Determine the [X, Y] coordinate at the center of the cell enclosing the given text.  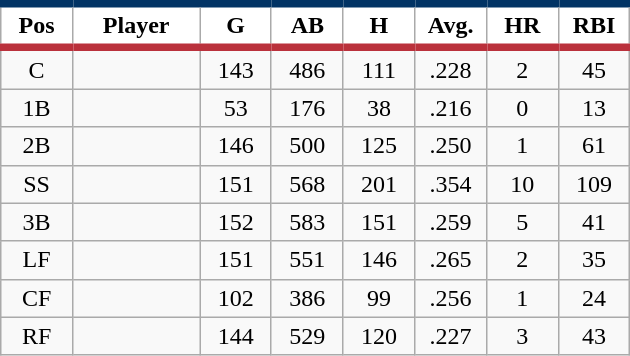
43 [594, 336]
529 [307, 336]
.259 [451, 222]
61 [594, 146]
551 [307, 260]
144 [236, 336]
41 [594, 222]
500 [307, 146]
.250 [451, 146]
LF [37, 260]
201 [379, 184]
Pos [37, 26]
1B [37, 108]
125 [379, 146]
152 [236, 222]
RF [37, 336]
111 [379, 68]
.265 [451, 260]
99 [379, 298]
45 [594, 68]
24 [594, 298]
3 [522, 336]
.228 [451, 68]
G [236, 26]
RBI [594, 26]
2B [37, 146]
486 [307, 68]
HR [522, 26]
10 [522, 184]
C [37, 68]
.354 [451, 184]
3B [37, 222]
H [379, 26]
176 [307, 108]
13 [594, 108]
Player [136, 26]
143 [236, 68]
SS [37, 184]
386 [307, 298]
0 [522, 108]
AB [307, 26]
.216 [451, 108]
568 [307, 184]
120 [379, 336]
583 [307, 222]
35 [594, 260]
102 [236, 298]
CF [37, 298]
5 [522, 222]
53 [236, 108]
109 [594, 184]
.256 [451, 298]
Avg. [451, 26]
38 [379, 108]
.227 [451, 336]
